Search for the cell housing the specified text and yield its (X, Y) center coordinate. 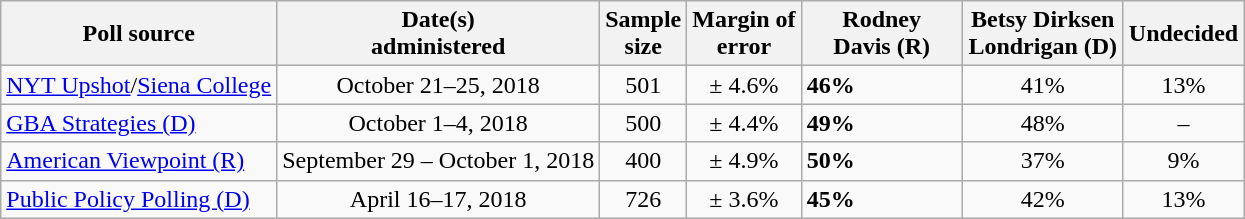
42% (1042, 199)
Date(s)administered (438, 34)
± 4.4% (744, 123)
October 21–25, 2018 (438, 85)
Undecided (1183, 34)
Betsy DirksenLondrigan (D) (1042, 34)
American Viewpoint (R) (139, 161)
501 (644, 85)
49% (882, 123)
500 (644, 123)
400 (644, 161)
Margin oferror (744, 34)
Poll source (139, 34)
50% (882, 161)
± 4.6% (744, 85)
± 3.6% (744, 199)
41% (1042, 85)
Samplesize (644, 34)
Public Policy Polling (D) (139, 199)
RodneyDavis (R) (882, 34)
– (1183, 123)
726 (644, 199)
37% (1042, 161)
April 16–17, 2018 (438, 199)
48% (1042, 123)
October 1–4, 2018 (438, 123)
46% (882, 85)
NYT Upshot/Siena College (139, 85)
9% (1183, 161)
± 4.9% (744, 161)
September 29 – October 1, 2018 (438, 161)
45% (882, 199)
GBA Strategies (D) (139, 123)
